Detect which cell encompasses the target text, then output its (X, Y) center coordinate. 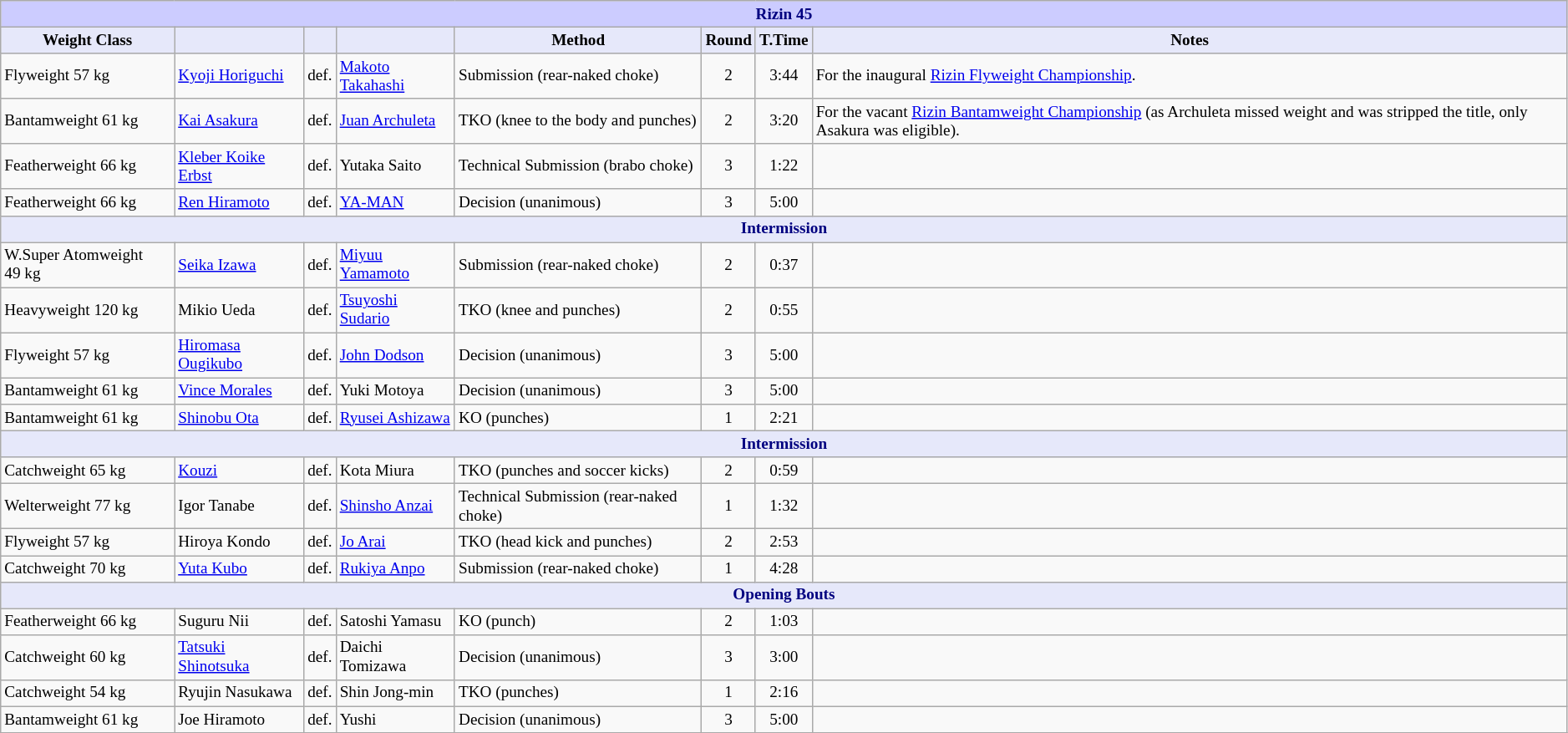
3:20 (784, 121)
TKO (head kick and punches) (578, 542)
Heavyweight 120 kg (88, 310)
Technical Submission (brabo choke) (578, 166)
Mikio Ueda (239, 310)
Rukiya Anpo (395, 568)
Ren Hiramoto (239, 202)
Weight Class (88, 40)
Tatsuki Shinotsuka (239, 657)
Catchweight 60 kg (88, 657)
1:03 (784, 622)
Shinobu Ota (239, 418)
Method (578, 40)
Kouzi (239, 471)
4:28 (784, 568)
W.Super Atomweight 49 kg (88, 265)
Technical Submission (rear-naked choke) (578, 506)
Seika Izawa (239, 265)
Tsuyoshi Sudario (395, 310)
Hiromasa Ougikubo (239, 355)
Rizin 45 (784, 14)
John Dodson (395, 355)
Jo Arai (395, 542)
Vince Morales (239, 391)
0:37 (784, 265)
KO (punches) (578, 418)
2:21 (784, 418)
1:22 (784, 166)
Catchweight 70 kg (88, 568)
YA-MAN (395, 202)
TKO (knee and punches) (578, 310)
Igor Tanabe (239, 506)
Yuki Motoya (395, 391)
Ryujin Nasukawa (239, 693)
For the vacant Rizin Bantamweight Championship (as Archuleta missed weight and was stripped the title, only Asakura was eligible). (1190, 121)
Joe Hiramoto (239, 720)
Suguru Nii (239, 622)
3:00 (784, 657)
Notes (1190, 40)
Kai Asakura (239, 121)
Makoto Takahashi (395, 76)
Catchweight 54 kg (88, 693)
Kyoji Horiguchi (239, 76)
Catchweight 65 kg (88, 471)
Juan Archuleta (395, 121)
Shin Jong-min (395, 693)
0:55 (784, 310)
2:16 (784, 693)
Ryusei Ashizawa (395, 418)
TKO (punches) (578, 693)
Miyuu Yamamoto (395, 265)
0:59 (784, 471)
1:32 (784, 506)
Kleber Koike Erbst (239, 166)
Yushi (395, 720)
KO (punch) (578, 622)
Yutaka Saito (395, 166)
T.Time (784, 40)
2:53 (784, 542)
Daichi Tomizawa (395, 657)
Kota Miura (395, 471)
Hiroya Kondo (239, 542)
TKO (punches and soccer kicks) (578, 471)
Yuta Kubo (239, 568)
Opening Bouts (784, 595)
Satoshi Yamasu (395, 622)
TKO (knee to the body and punches) (578, 121)
For the inaugural Rizin Flyweight Championship. (1190, 76)
3:44 (784, 76)
Round (728, 40)
Welterweight 77 kg (88, 506)
Shinsho Anzai (395, 506)
